For the text-containing cell, return its midpoint in [x, y] coordinate format. 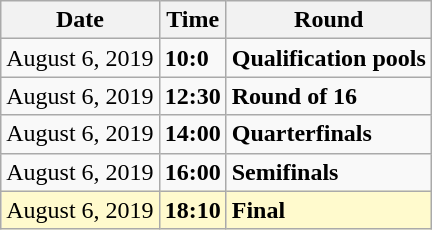
Final [328, 210]
Qualification pools [328, 58]
Date [80, 20]
Round of 16 [328, 96]
12:30 [192, 96]
Round [328, 20]
18:10 [192, 210]
10:0 [192, 58]
Time [192, 20]
14:00 [192, 134]
Semifinals [328, 172]
16:00 [192, 172]
Quarterfinals [328, 134]
